Identify which cell holds the provided text, then report its (X, Y) central coordinate. 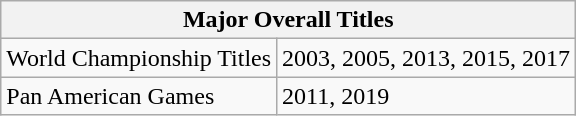
Major Overall Titles (288, 20)
2003, 2005, 2013, 2015, 2017 (426, 58)
2011, 2019 (426, 96)
Pan American Games (139, 96)
World Championship Titles (139, 58)
